Extract the [X, Y] coordinate from the center of the cell holding the provided text.  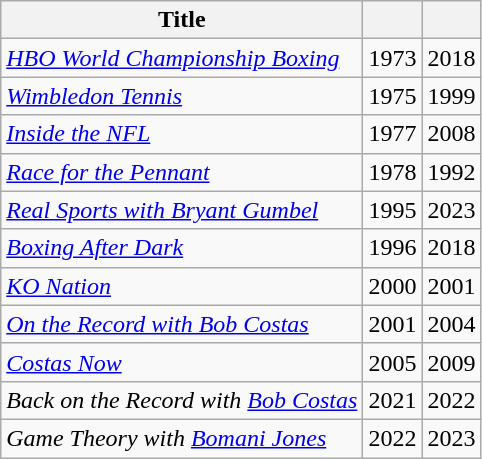
Title [182, 20]
Real Sports with Bryant Gumbel [182, 210]
2008 [452, 134]
2005 [392, 362]
2009 [452, 362]
Game Theory with Bomani Jones [182, 438]
Inside the NFL [182, 134]
Wimbledon Tennis [182, 96]
Boxing After Dark [182, 248]
2004 [452, 324]
1973 [392, 58]
1978 [392, 172]
1999 [452, 96]
2000 [392, 286]
1977 [392, 134]
Back on the Record with Bob Costas [182, 400]
Costas Now [182, 362]
1996 [392, 248]
On the Record with Bob Costas [182, 324]
1992 [452, 172]
KO Nation [182, 286]
Race for the Pennant [182, 172]
2021 [392, 400]
1975 [392, 96]
HBO World Championship Boxing [182, 58]
1995 [392, 210]
